Extract the [X, Y] coordinate from the center of the cell holding the provided text.  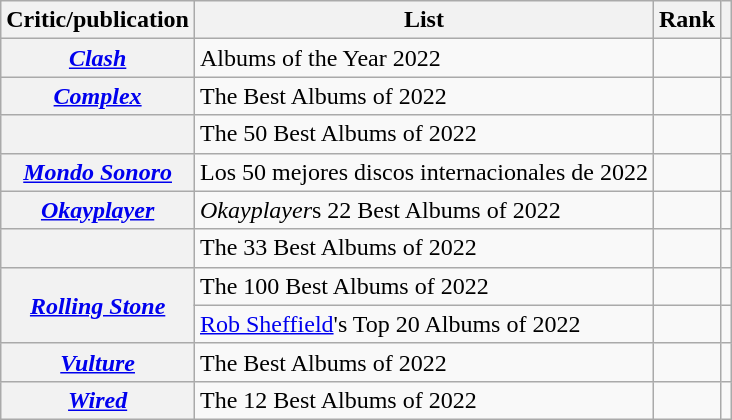
Vulture [98, 362]
Rob Sheffield's Top 20 Albums of 2022 [424, 324]
Wired [98, 400]
Okayplayers 22 Best Albums of 2022 [424, 210]
Rank [686, 20]
Los 50 mejores discos internacionales de 2022 [424, 172]
Albums of the Year 2022 [424, 58]
The 100 Best Albums of 2022 [424, 286]
Critic/publication [98, 20]
The 12 Best Albums of 2022 [424, 400]
Mondo Sonoro [98, 172]
List [424, 20]
Complex [98, 96]
The 50 Best Albums of 2022 [424, 134]
Okayplayer [98, 210]
Clash [98, 58]
Rolling Stone [98, 305]
The 33 Best Albums of 2022 [424, 248]
